For the text-containing cell, return its midpoint in [X, Y] coordinate format. 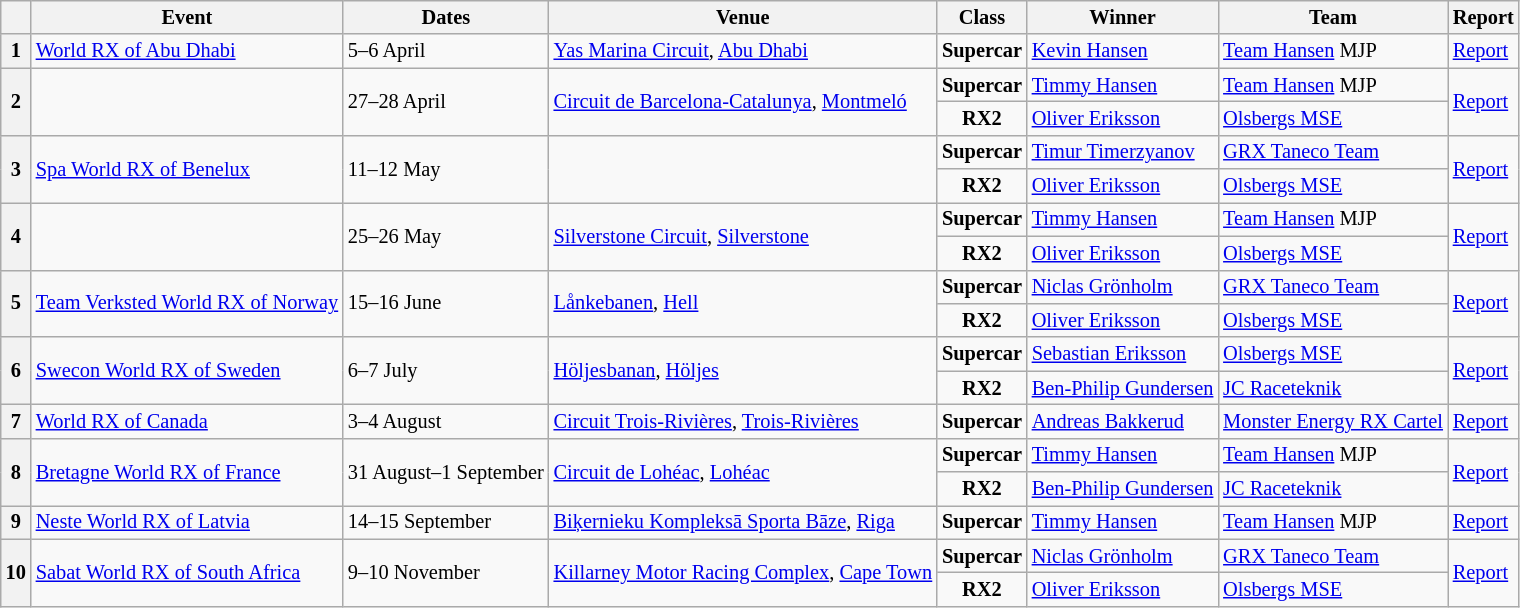
15–16 June [446, 304]
4 [16, 236]
25–26 May [446, 236]
3–4 August [446, 421]
Neste World RX of Latvia [187, 522]
Andreas Bakkerud [1122, 421]
Biķernieku Kompleksā Sporta Bāze, Riga [743, 522]
27–28 April [446, 102]
9–10 November [446, 572]
World RX of Canada [187, 421]
Spa World RX of Benelux [187, 168]
Höljesbanan, Höljes [743, 370]
Killarney Motor Racing Complex, Cape Town [743, 572]
Team [1333, 17]
Winner [1122, 17]
Sabat World RX of South Africa [187, 572]
10 [16, 572]
Yas Marina Circuit, Abu Dhabi [743, 51]
Class [982, 17]
Timur Timerzyanov [1122, 152]
6 [16, 370]
3 [16, 168]
7 [16, 421]
Swecon World RX of Sweden [187, 370]
Venue [743, 17]
Circuit de Lohéac, Lohéac [743, 472]
Circuit de Barcelona-Catalunya, Montmeló [743, 102]
11–12 May [446, 168]
5–6 April [446, 51]
6–7 July [446, 370]
World RX of Abu Dhabi [187, 51]
8 [16, 472]
14–15 September [446, 522]
Sebastian Eriksson [1122, 354]
9 [16, 522]
Team Verksted World RX of Norway [187, 304]
31 August–1 September [446, 472]
Kevin Hansen [1122, 51]
Event [187, 17]
1 [16, 51]
5 [16, 304]
2 [16, 102]
Dates [446, 17]
Circuit Trois-Rivières, Trois-Rivières [743, 421]
Monster Energy RX Cartel [1333, 421]
Bretagne World RX of France [187, 472]
Lånkebanen, Hell [743, 304]
Silverstone Circuit, Silverstone [743, 236]
